Pinpoint the cell where the given text exists, returning its (x, y) midpoint coordinate. 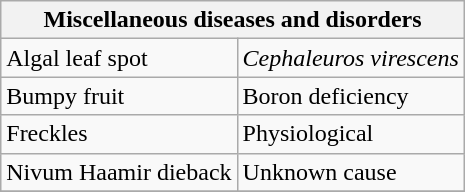
Nivum Haamir dieback (119, 172)
Freckles (119, 134)
Boron deficiency (350, 96)
Cephaleuros virescens (350, 58)
Miscellaneous diseases and disorders (233, 20)
Algal leaf spot (119, 58)
Unknown cause (350, 172)
Physiological (350, 134)
Bumpy fruit (119, 96)
